Return the [x, y] coordinate for the center point of the cell that contains the specified text.  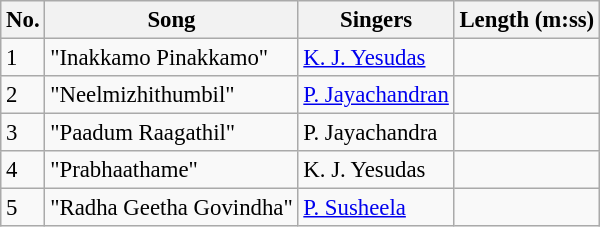
Singers [376, 20]
"Inakkamo Pinakkamo" [172, 58]
"Paadum Raagathil" [172, 133]
1 [23, 58]
P. Jayachandran [376, 95]
3 [23, 133]
"Prabhaathame" [172, 170]
Length (m:ss) [526, 20]
"Radha Geetha Govindha" [172, 208]
5 [23, 208]
Song [172, 20]
"Neelmizhithumbil" [172, 95]
P. Susheela [376, 208]
P. Jayachandra [376, 133]
No. [23, 20]
4 [23, 170]
2 [23, 95]
